Identify which cell holds the provided text, then report its [x, y] central coordinate. 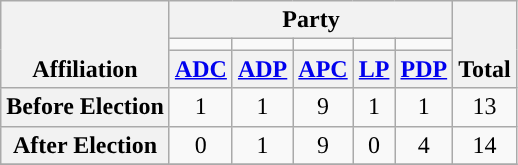
After Election [86, 145]
Before Election [86, 107]
4 [424, 145]
APC [323, 69]
Total [485, 44]
PDP [424, 69]
Party [310, 20]
13 [485, 107]
ADC [200, 69]
Affiliation [86, 44]
LP [374, 69]
14 [485, 145]
ADP [262, 69]
